Return (X, Y) of the center of cell containing provided text 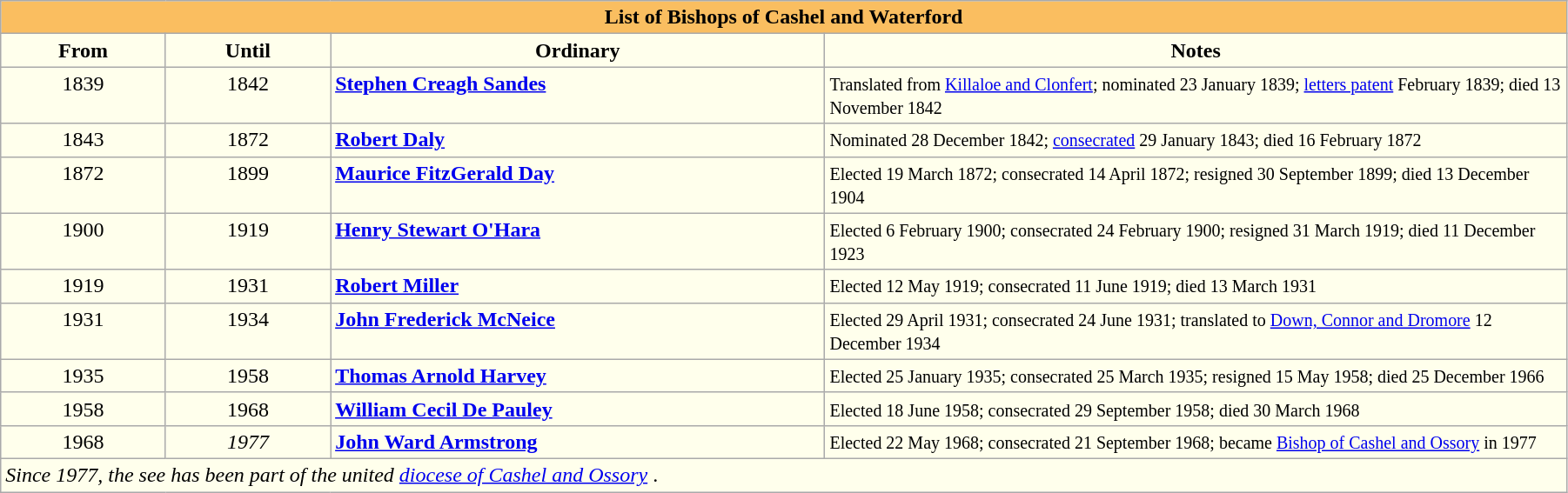
1839 (84, 96)
1899 (247, 184)
Maurice FitzGerald Day (578, 184)
Stephen Creagh Sandes (578, 96)
1900 (84, 242)
Notes (1196, 50)
Since 1977, the see has been part of the united diocese of Cashel and Ossory . (784, 475)
1934 (247, 330)
From (84, 50)
John Ward Armstrong (578, 442)
Elected 29 April 1931; consecrated 24 June 1931; translated to Down, Connor and Dromore 12 December 1934 (1196, 330)
Elected 6 February 1900; consecrated 24 February 1900; resigned 31 March 1919; died 11 December 1923 (1196, 242)
Nominated 28 December 1842; consecrated 29 January 1843; died 16 February 1872 (1196, 140)
Thomas Arnold Harvey (578, 376)
Henry Stewart O'Hara (578, 242)
Elected 18 June 1958; consecrated 29 September 1958; died 30 March 1968 (1196, 409)
1935 (84, 376)
Robert Daly (578, 140)
Elected 12 May 1919; consecrated 11 June 1919; died 13 March 1931 (1196, 286)
List of Bishops of Cashel and Waterford (784, 17)
Until (247, 50)
1842 (247, 96)
1843 (84, 140)
Elected 19 March 1872; consecrated 14 April 1872; resigned 30 September 1899; died 13 December 1904 (1196, 184)
1977 (247, 442)
Ordinary (578, 50)
Elected 25 January 1935; consecrated 25 March 1935; resigned 15 May 1958; died 25 December 1966 (1196, 376)
Translated from Killaloe and Clonfert; nominated 23 January 1839; letters patent February 1839; died 13 November 1842 (1196, 96)
John Frederick McNeice (578, 330)
Elected 22 May 1968; consecrated 21 September 1968; became Bishop of Cashel and Ossory in 1977 (1196, 442)
William Cecil De Pauley (578, 409)
Robert Miller (578, 286)
